From the cell containing the given text, extract its center point as (x, y) coordinate. 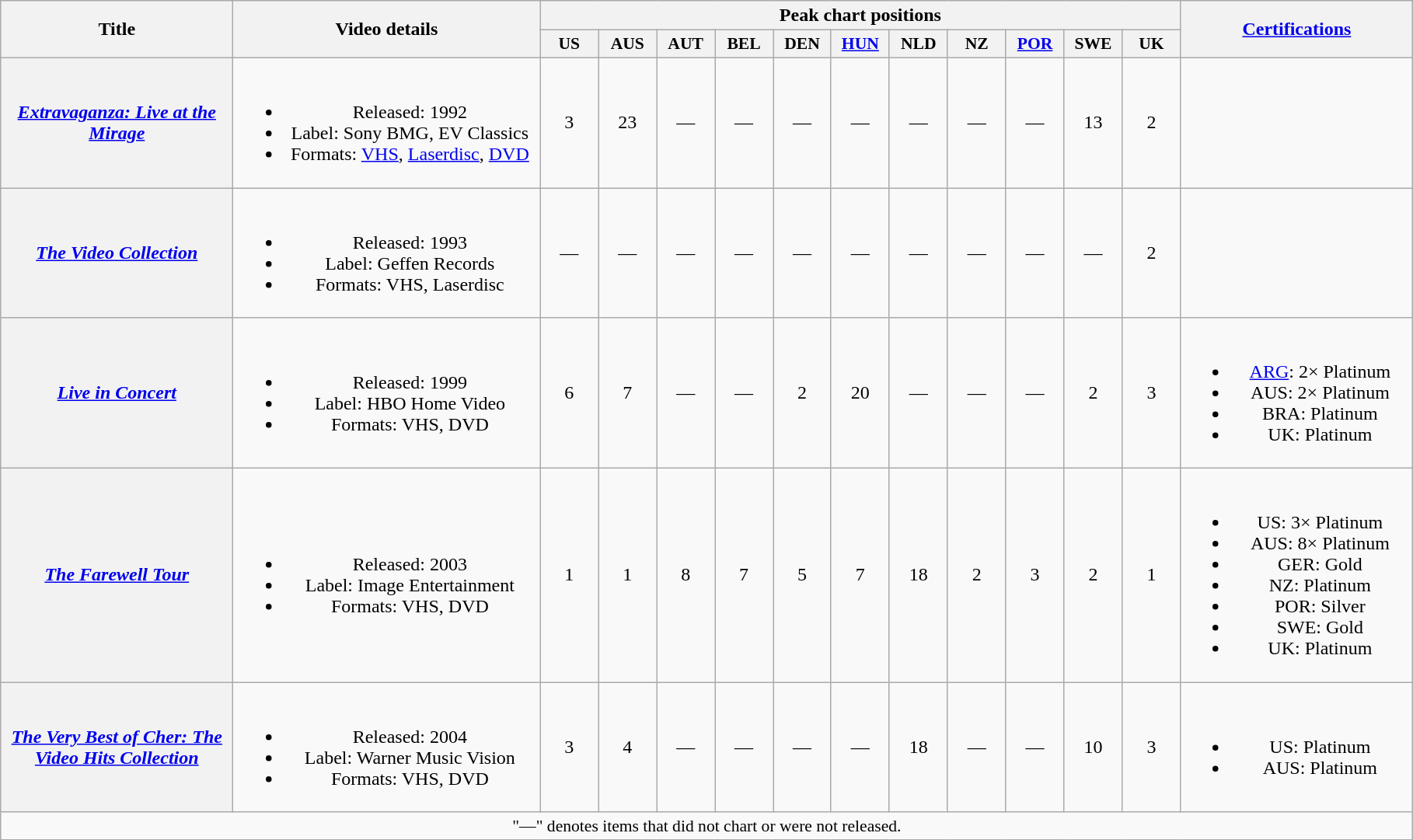
"—" denotes items that did not chart or were not released. (707, 826)
Released: 1999Label: HBO Home VideoFormats: VHS, DVD (387, 393)
Certifications (1296, 30)
AUT (686, 44)
US (569, 44)
The Farewell Tour (117, 575)
POR (1035, 44)
4 (628, 748)
The Video Collection (117, 253)
US: PlatinumAUS: Platinum (1296, 748)
5 (802, 575)
AUS (628, 44)
The Very Best of Cher: The Video Hits Collection (117, 748)
ARG: 2× PlatinumAUS: 2× PlatinumBRA: PlatinumUK: Platinum (1296, 393)
20 (860, 393)
Video details (387, 30)
13 (1093, 123)
Extravaganza: Live at the Mirage (117, 123)
23 (628, 123)
Peak chart positions (860, 16)
Released: 2003Label: Image EntertainmentFormats: VHS, DVD (387, 575)
Released: 1992Label: Sony BMG, EV ClassicsFormats: VHS, Laserdisc, DVD (387, 123)
NZ (976, 44)
SWE (1093, 44)
Released: 2004Label: Warner Music VisionFormats: VHS, DVD (387, 748)
BEL (745, 44)
US: 3× PlatinumAUS: 8× PlatinumGER: GoldNZ: PlatinumPOR: SilverSWE: GoldUK: Platinum (1296, 575)
Live in Concert (117, 393)
HUN (860, 44)
Title (117, 30)
UK (1152, 44)
8 (686, 575)
Released: 1993Label: Geffen RecordsFormats: VHS, Laserdisc (387, 253)
6 (569, 393)
10 (1093, 748)
DEN (802, 44)
NLD (919, 44)
